Return the (X, Y) coordinate for the center point of the cell that contains the specified text.  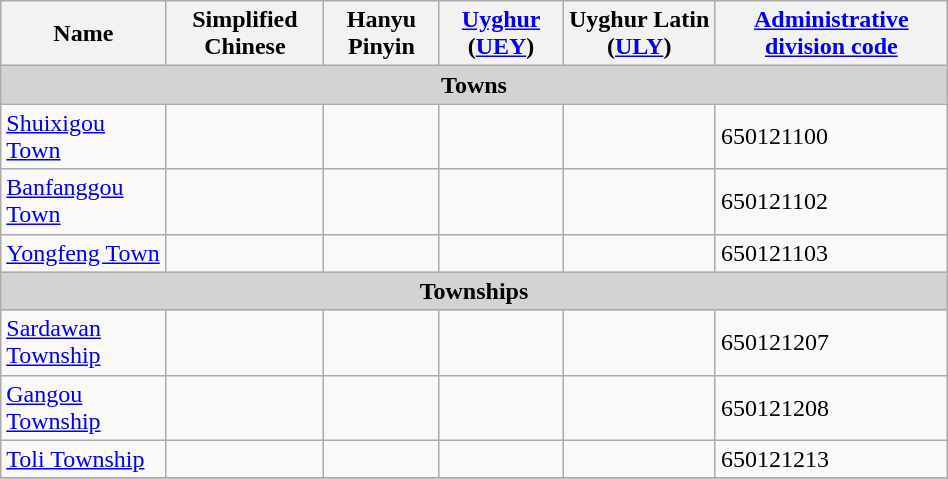
Shuixigou Town (84, 136)
Simplified Chinese (245, 34)
Name (84, 34)
Uyghur Latin (ULY) (639, 34)
650121208 (831, 408)
650121100 (831, 136)
Administrative division code (831, 34)
650121213 (831, 459)
Uyghur (UEY) (501, 34)
Towns (474, 85)
Banfanggou Town (84, 202)
650121102 (831, 202)
Gangou Township (84, 408)
Yongfeng Town (84, 253)
Hanyu Pinyin (382, 34)
Toli Township (84, 459)
Sardawan Township (84, 342)
650121207 (831, 342)
Townships (474, 291)
650121103 (831, 253)
